Search for the cell housing the specified text and yield its (X, Y) center coordinate. 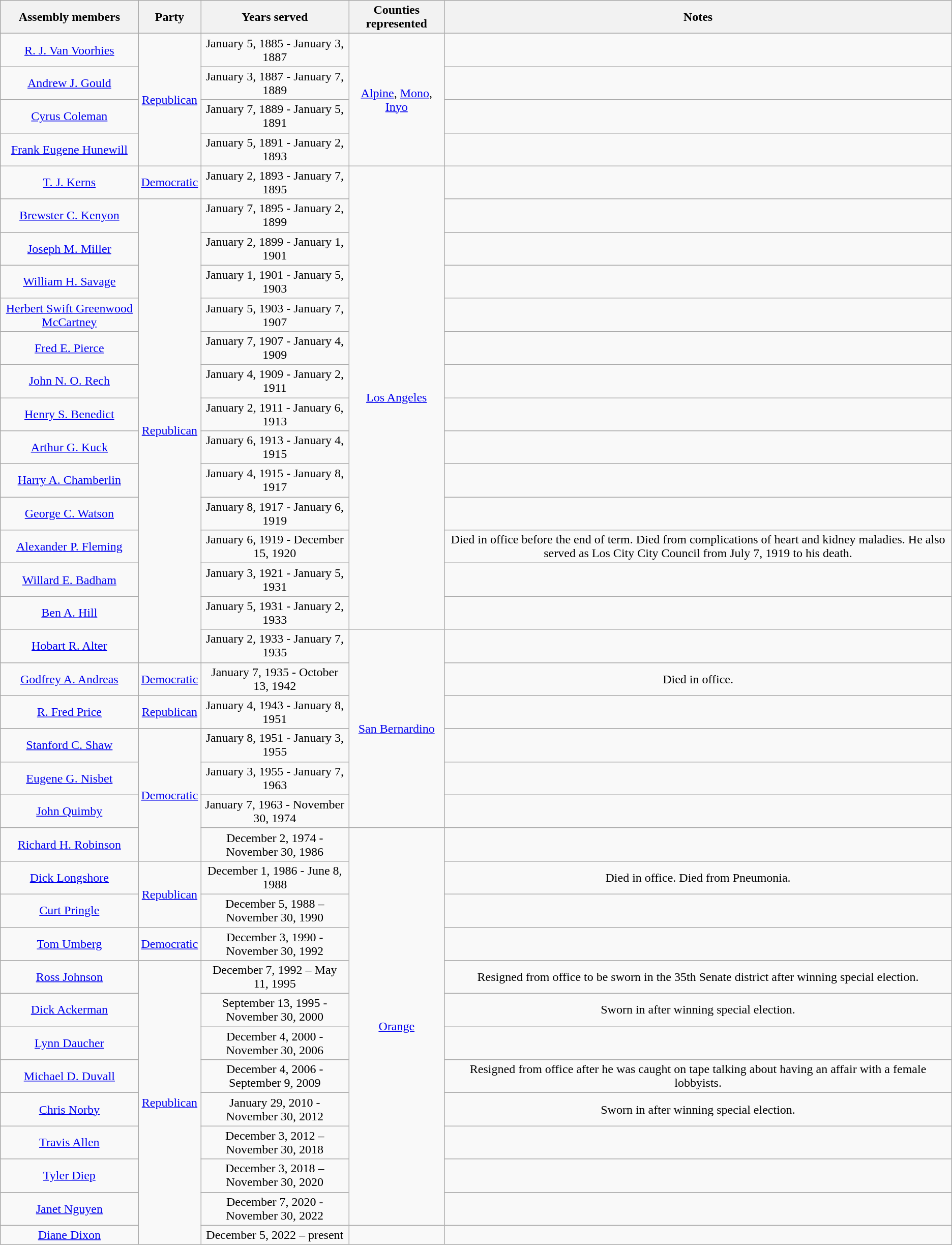
January 5, 1903 - January 7, 1907 (275, 314)
January 7, 1963 - November 30, 1974 (275, 811)
January 5, 1885 - January 3, 1887 (275, 50)
Dick Longshore (69, 877)
Willard E. Badham (69, 580)
January 4, 1909 - January 2, 1911 (275, 381)
Alexander P. Fleming (69, 546)
Ben A. Hill (69, 613)
December 3, 2018 – November 30, 2020 (275, 1175)
January 2, 1899 - January 1, 1901 (275, 248)
Orange (397, 1027)
Resigned from office after he was caught on tape talking about having an affair with a female lobbyists. (698, 1077)
Joseph M. Miller (69, 248)
January 3, 1955 - January 7, 1963 (275, 778)
December 7, 2020 - November 30, 2022 (275, 1209)
Los Angeles (397, 398)
December 1, 1986 - June 8, 1988 (275, 877)
December 4, 2006 - September 9, 2009 (275, 1077)
Janet Nguyen (69, 1209)
R. Fred Price (69, 712)
Curt Pringle (69, 911)
John N. O. Rech (69, 381)
December 7, 1992 – May 11, 1995 (275, 977)
Chris Norby (69, 1109)
San Bernardino (397, 729)
Party (170, 17)
Michael D. Duvall (69, 1077)
George C. Watson (69, 514)
January 3, 1921 - January 5, 1931 (275, 580)
December 3, 1990 - November 30, 1992 (275, 943)
December 4, 2000 - November 30, 2006 (275, 1043)
January 6, 1919 - December 15, 1920 (275, 546)
Fred E. Pierce (69, 348)
January 2, 1911 - January 6, 1913 (275, 414)
Andrew J. Gould (69, 83)
Herbert Swift Greenwood McCartney (69, 314)
January 1, 1901 - January 5, 1903 (275, 282)
December 5, 1988 – November 30, 1990 (275, 911)
William H. Savage (69, 282)
Died in office. Died from Pneumonia. (698, 877)
Assembly members (69, 17)
January 8, 1951 - January 3, 1955 (275, 745)
Ross Johnson (69, 977)
Alpine, Mono, Inyo (397, 100)
John Quimby (69, 811)
January 7, 1895 - January 2, 1899 (275, 216)
December 5, 2022 – present (275, 1235)
Henry S. Benedict (69, 414)
R. J. Van Voorhies (69, 50)
Notes (698, 17)
January 2, 1933 - January 7, 1935 (275, 646)
T. J. Kerns (69, 182)
Godfrey A. Andreas (69, 679)
Harry A. Chamberlin (69, 480)
Tom Umberg (69, 943)
Lynn Daucher (69, 1043)
Diane Dixon (69, 1235)
September 13, 1995 - November 30, 2000 (275, 1010)
Arthur G. Kuck (69, 448)
January 7, 1907 - January 4, 1909 (275, 348)
January 7, 1935 - October 13, 1942 (275, 679)
Richard H. Robinson (69, 845)
Brewster C. Kenyon (69, 216)
January 29, 2010 - November 30, 2012 (275, 1109)
January 5, 1891 - January 2, 1893 (275, 150)
Frank Eugene Hunewill (69, 150)
January 4, 1915 - January 8, 1917 (275, 480)
Hobart R. Alter (69, 646)
Dick Ackerman (69, 1010)
Resigned from office to be sworn in the 35th Senate district after winning special election. (698, 977)
Eugene G. Nisbet (69, 778)
December 2, 1974 - November 30, 1986 (275, 845)
December 3, 2012 – November 30, 2018 (275, 1143)
Tyler Diep (69, 1175)
Stanford C. Shaw (69, 745)
Died in office. (698, 679)
Years served (275, 17)
January 8, 1917 - January 6, 1919 (275, 514)
Cyrus Coleman (69, 116)
January 6, 1913 - January 4, 1915 (275, 448)
Counties represented (397, 17)
January 2, 1893 - January 7, 1895 (275, 182)
January 3, 1887 - January 7, 1889 (275, 83)
January 4, 1943 - January 8, 1951 (275, 712)
Travis Allen (69, 1143)
January 5, 1931 - January 2, 1933 (275, 613)
January 7, 1889 - January 5, 1891 (275, 116)
